Detect which cell encompasses the target text, then output its (X, Y) center coordinate. 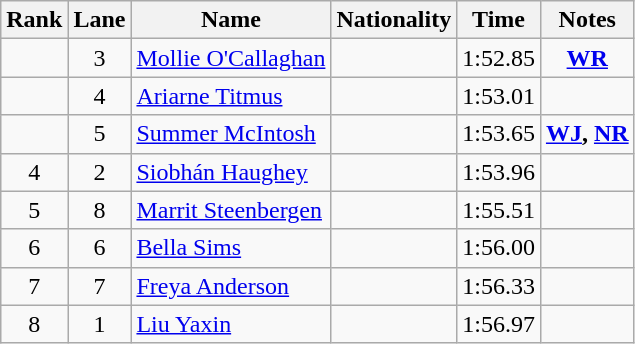
Marrit Steenbergen (231, 210)
Bella Sims (231, 248)
1:56.97 (499, 324)
WJ, NR (587, 134)
Summer McIntosh (231, 134)
Ariarne Titmus (231, 96)
Mollie O'Callaghan (231, 58)
1:53.65 (499, 134)
1:52.85 (499, 58)
1 (100, 324)
Freya Anderson (231, 286)
Name (231, 20)
1:53.01 (499, 96)
Lane (100, 20)
1:56.33 (499, 286)
Nationality (394, 20)
Liu Yaxin (231, 324)
1:56.00 (499, 248)
1:55.51 (499, 210)
Siobhán Haughey (231, 172)
Rank (34, 20)
WR (587, 58)
Time (499, 20)
1:53.96 (499, 172)
Notes (587, 20)
3 (100, 58)
2 (100, 172)
